Scan for the cell matching the given text and deliver its (x, y) coordinate at center. 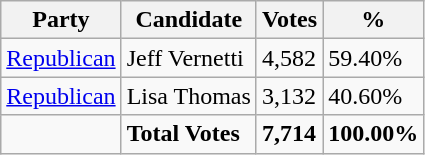
4,582 (289, 58)
Total Votes (188, 134)
Votes (289, 20)
Candidate (188, 20)
7,714 (289, 134)
100.00% (374, 134)
3,132 (289, 96)
Party (61, 20)
Lisa Thomas (188, 96)
% (374, 20)
40.60% (374, 96)
59.40% (374, 58)
Jeff Vernetti (188, 58)
